Output the (x, y) coordinate of the center of the cell containing the given text.  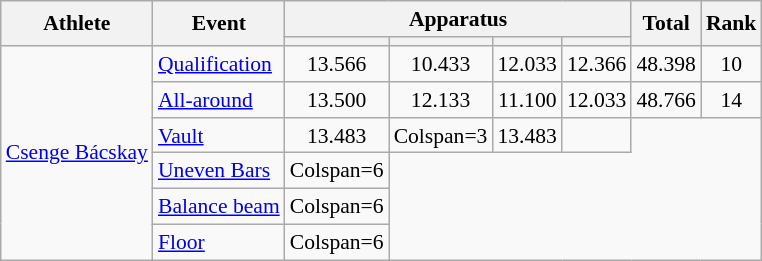
Csenge Bácskay (77, 153)
Rank (732, 24)
Colspan=3 (441, 136)
Athlete (77, 24)
14 (732, 100)
All-around (219, 100)
48.766 (666, 100)
12.133 (441, 100)
10 (732, 64)
Uneven Bars (219, 171)
48.398 (666, 64)
Total (666, 24)
Floor (219, 243)
Event (219, 24)
12.366 (596, 64)
11.100 (526, 100)
Vault (219, 136)
Balance beam (219, 207)
10.433 (441, 64)
13.566 (337, 64)
Apparatus (458, 19)
13.500 (337, 100)
Qualification (219, 64)
